Provide the (X, Y) coordinate of the cell's center where the given text is located.  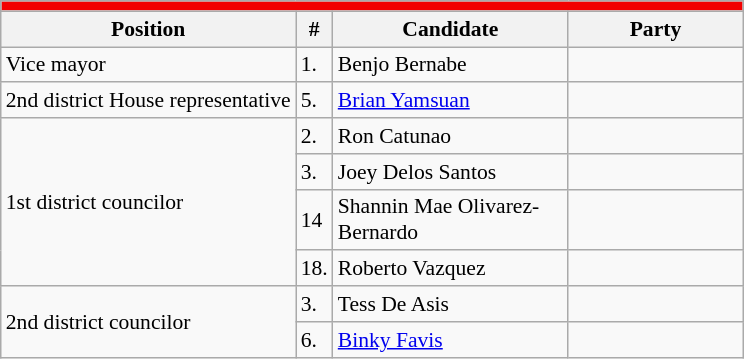
Benjo Bernabe (450, 65)
1. (314, 65)
Party (656, 29)
Brian Yamsuan (450, 101)
Joey Delos Santos (450, 172)
2. (314, 136)
18. (314, 269)
Vice mayor (148, 65)
Position (148, 29)
Shannin Mae Olivarez-Bernardo (450, 220)
Candidate (450, 29)
2nd district House representative (148, 101)
6. (314, 340)
# (314, 29)
Ron Catunao (450, 136)
Tess De Asis (450, 304)
Binky Favis (450, 340)
14 (314, 220)
1st district councilor (148, 202)
Roberto Vazquez (450, 269)
5. (314, 101)
2nd district councilor (148, 322)
